Pinpoint the cell where the given text exists, returning its [x, y] midpoint coordinate. 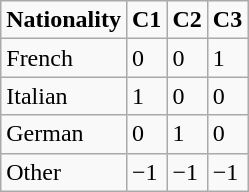
Other [64, 172]
French [64, 58]
German [64, 134]
Nationality [64, 20]
C1 [146, 20]
Italian [64, 96]
C3 [227, 20]
C2 [187, 20]
